Return [x, y] of the center of cell containing provided text 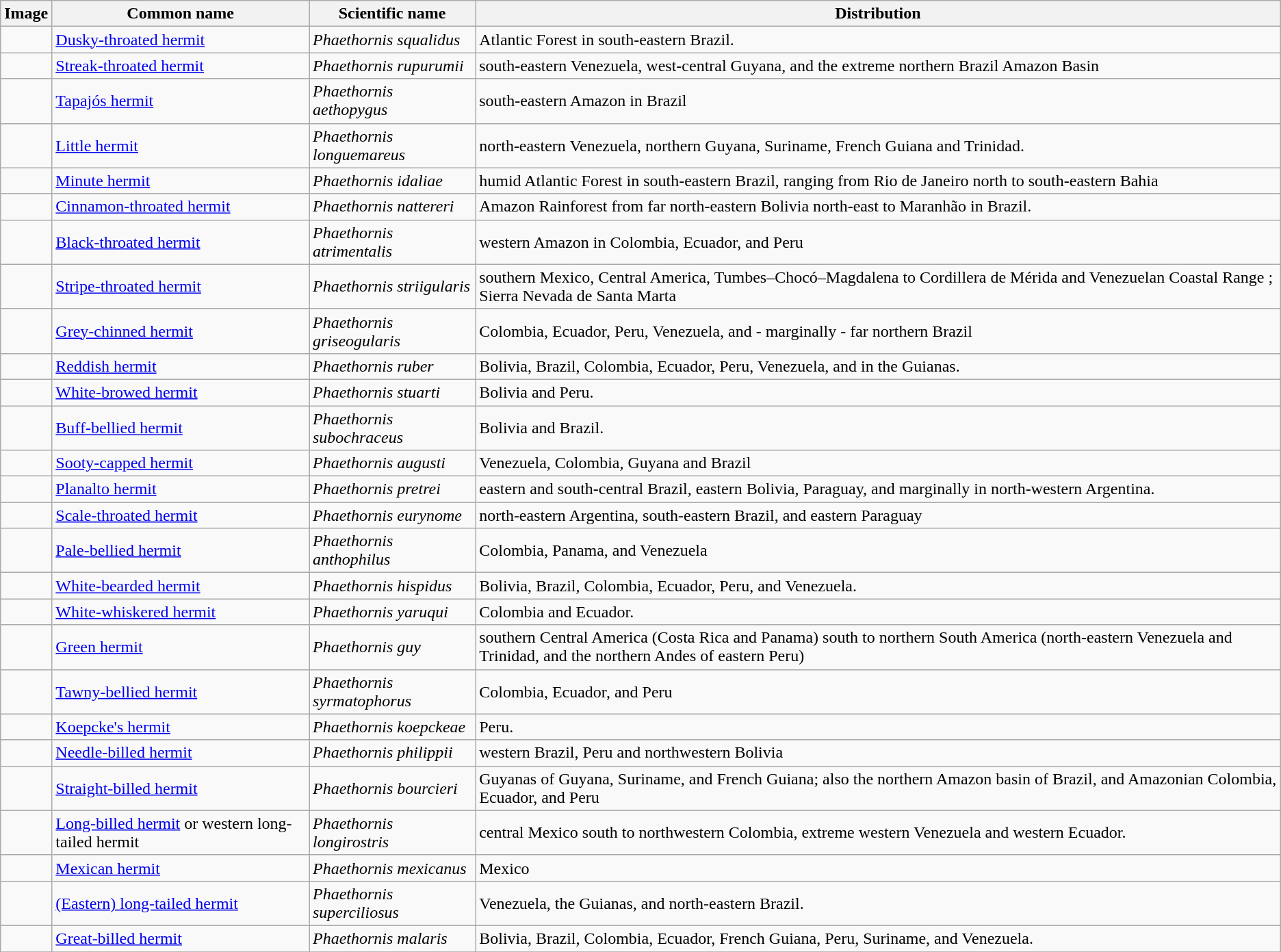
Reddish hermit [181, 366]
Phaethornis syrmatophorus [393, 691]
Amazon Rainforest from far north-eastern Bolivia north-east to Maranhão in Brazil. [879, 207]
north-eastern Venezuela, northern Guyana, Suriname, French Guiana and Trinidad. [879, 145]
Grey-chinned hermit [181, 331]
Stripe-throated hermit [181, 286]
Planalto hermit [181, 489]
White-bearded hermit [181, 586]
Pale-bellied hermit [181, 550]
Phaethornis mexicanus [393, 868]
Bolivia and Peru. [879, 392]
Colombia, Ecuador, Peru, Venezuela, and - marginally - far northern Brazil [879, 331]
Phaethornis stuarti [393, 392]
Phaethornis guy [393, 647]
(Eastern) long-tailed hermit [181, 903]
Venezuela, the Guianas, and north-eastern Brazil. [879, 903]
Colombia and Ecuador. [879, 612]
Phaethornis nattereri [393, 207]
Phaethornis superciliosus [393, 903]
north-eastern Argentina, south-eastern Brazil, and eastern Paraguay [879, 515]
south-eastern Amazon in Brazil [879, 101]
humid Atlantic Forest in south-eastern Brazil, ranging from Rio de Janeiro north to south-eastern Bahia [879, 181]
south-eastern Venezuela, west-central Guyana, and the extreme northern Brazil Amazon Basin [879, 66]
White-whiskered hermit [181, 612]
Scale-throated hermit [181, 515]
Great-billed hermit [181, 938]
Phaethornis subochraceus [393, 427]
Venezuela, Colombia, Guyana and Brazil [879, 463]
Phaethornis anthophilus [393, 550]
Minute hermit [181, 181]
Phaethornis malaris [393, 938]
Phaethornis yaruqui [393, 612]
Guyanas of Guyana, Suriname, and French Guiana; also the northern Amazon basin of Brazil, and Amazonian Colombia, Ecuador, and Peru [879, 788]
Streak-throated hermit [181, 66]
Atlantic Forest in south-eastern Brazil. [879, 40]
Bolivia and Brazil. [879, 427]
Phaethornis aethopygus [393, 101]
Phaethornis philippii [393, 753]
Phaethornis ruber [393, 366]
Phaethornis bourcieri [393, 788]
Scientific name [393, 14]
western Amazon in Colombia, Ecuador, and Peru [879, 242]
Mexico [879, 868]
Colombia, Panama, and Venezuela [879, 550]
eastern and south-central Brazil, eastern Bolivia, Paraguay, and marginally in north-western Argentina. [879, 489]
Bolivia, Brazil, Colombia, Ecuador, Peru, Venezuela, and in the Guianas. [879, 366]
Image [26, 14]
Koepcke's hermit [181, 727]
Bolivia, Brazil, Colombia, Ecuador, Peru, and Venezuela. [879, 586]
Phaethornis hispidus [393, 586]
White-browed hermit [181, 392]
Green hermit [181, 647]
Sooty-capped hermit [181, 463]
southern Mexico, Central America, Tumbes–Chocó–Magdalena to Cordillera de Mérida and Venezuelan Coastal Range ; Sierra Nevada de Santa Marta [879, 286]
Black-throated hermit [181, 242]
Tapajós hermit [181, 101]
Phaethornis koepckeae [393, 727]
Phaethornis pretrei [393, 489]
Phaethornis atrimentalis [393, 242]
western Brazil, Peru and northwestern Bolivia [879, 753]
Distribution [879, 14]
central Mexico south to northwestern Colombia, extreme western Venezuela and western Ecuador. [879, 832]
Colombia, Ecuador, and Peru [879, 691]
Buff-bellied hermit [181, 427]
Phaethornis augusti [393, 463]
Little hermit [181, 145]
Tawny-bellied hermit [181, 691]
Peru. [879, 727]
Phaethornis longirostris [393, 832]
Phaethornis rupurumii [393, 66]
Phaethornis eurynome [393, 515]
Cinnamon-throated hermit [181, 207]
Phaethornis longuemareus [393, 145]
Needle-billed hermit [181, 753]
Straight-billed hermit [181, 788]
Phaethornis squalidus [393, 40]
Long-billed hermit or western long-tailed hermit [181, 832]
Common name [181, 14]
Phaethornis striigularis [393, 286]
Phaethornis idaliae [393, 181]
Bolivia, Brazil, Colombia, Ecuador, French Guiana, Peru, Suriname, and Venezuela. [879, 938]
Dusky-throated hermit [181, 40]
Phaethornis griseogularis [393, 331]
Mexican hermit [181, 868]
